Find where the given text appears and provide that cell's center as [x, y] coordinate. 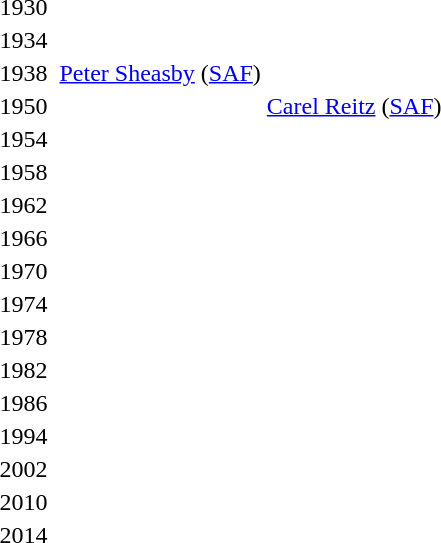
Peter Sheasby (SAF) [160, 73]
